Provide the (x, y) coordinate of the cell's center where the given text is located.  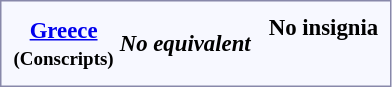
Greece(Conscripts) (64, 44)
No equivalent (185, 44)
No insignia (324, 27)
